Provide the [X, Y] coordinate of the cell's center where the given text is located.  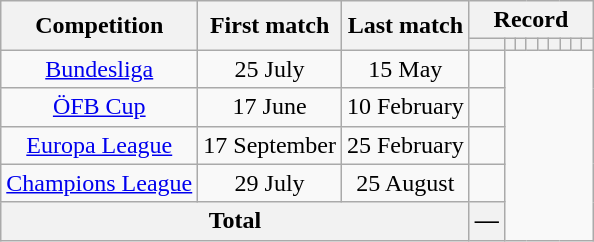
First match [270, 26]
Bundesliga [100, 69]
25 July [270, 69]
17 September [270, 145]
17 June [270, 107]
Europa League [100, 145]
Last match [405, 26]
Record [531, 20]
25 August [405, 183]
15 May [405, 69]
29 July [270, 183]
Total [235, 221]
Competition [100, 26]
25 February [405, 145]
— [486, 221]
ÖFB Cup [100, 107]
10 February [405, 107]
Champions League [100, 183]
